Scan for the cell matching the given text and deliver its [x, y] coordinate at center. 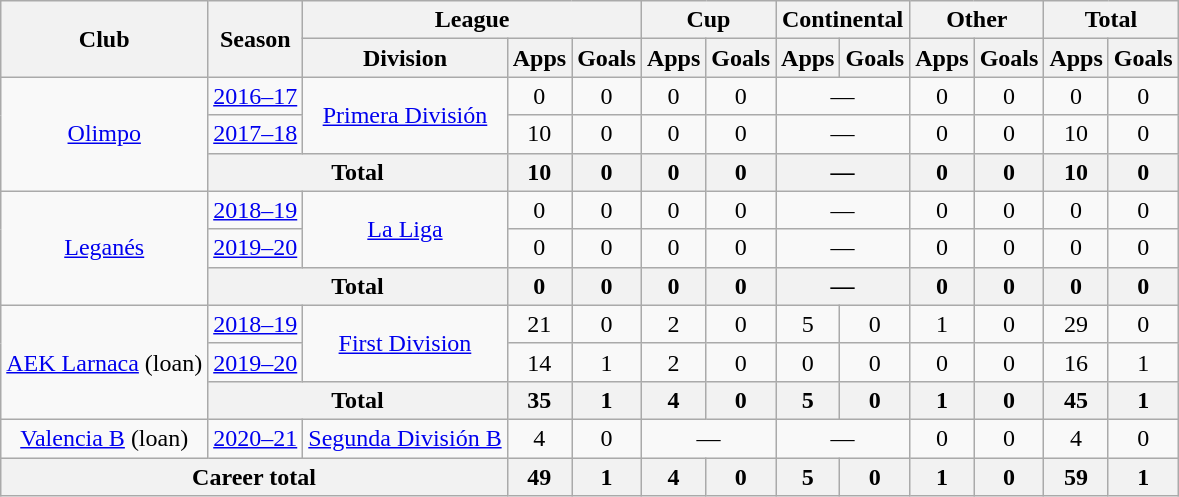
Other [977, 20]
Segunda División B [405, 438]
Continental [843, 20]
49 [539, 477]
First Division [405, 343]
29 [1076, 324]
16 [1076, 362]
Club [104, 39]
La Liga [405, 229]
59 [1076, 477]
2017–18 [256, 134]
Primera División [405, 115]
14 [539, 362]
2020–21 [256, 438]
Season [256, 39]
45 [1076, 400]
2016–17 [256, 96]
Leganés [104, 248]
Valencia B (loan) [104, 438]
AEK Larnaca (loan) [104, 362]
Career total [254, 477]
21 [539, 324]
Olimpo [104, 134]
League [472, 20]
35 [539, 400]
Cup [708, 20]
Division [405, 58]
